Identify which cell holds the provided text, then report its [X, Y] central coordinate. 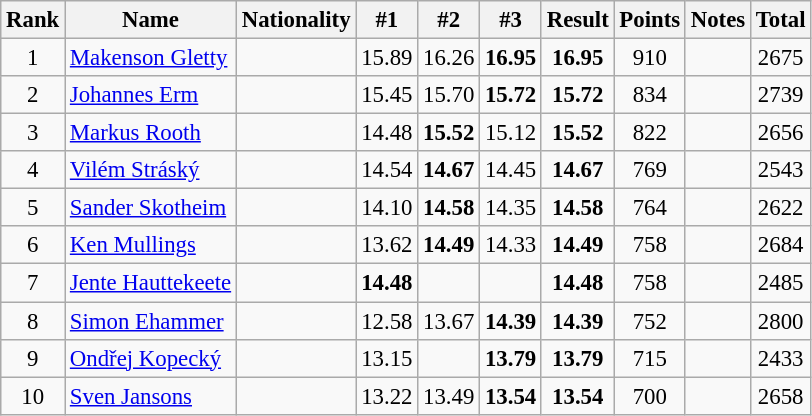
5 [33, 208]
2543 [780, 170]
16.26 [449, 58]
1 [33, 58]
2485 [780, 283]
2658 [780, 396]
14.45 [511, 170]
Points [650, 20]
#3 [511, 20]
12.58 [387, 321]
700 [650, 396]
769 [650, 170]
Vilém Stráský [151, 170]
Result [578, 20]
2684 [780, 245]
#1 [387, 20]
Notes [718, 20]
15.89 [387, 58]
13.67 [449, 321]
Total [780, 20]
10 [33, 396]
Rank [33, 20]
15.12 [511, 133]
752 [650, 321]
2 [33, 95]
Markus Rooth [151, 133]
15.70 [449, 95]
14.33 [511, 245]
Name [151, 20]
2433 [780, 358]
Ken Mullings [151, 245]
2800 [780, 321]
Makenson Gletty [151, 58]
2675 [780, 58]
9 [33, 358]
2656 [780, 133]
764 [650, 208]
4 [33, 170]
15.45 [387, 95]
7 [33, 283]
14.35 [511, 208]
910 [650, 58]
Nationality [296, 20]
834 [650, 95]
Ondřej Kopecký [151, 358]
822 [650, 133]
715 [650, 358]
8 [33, 321]
2739 [780, 95]
13.15 [387, 358]
3 [33, 133]
6 [33, 245]
#2 [449, 20]
Sven Jansons [151, 396]
Johannes Erm [151, 95]
13.49 [449, 396]
13.62 [387, 245]
Jente Hauttekeete [151, 283]
14.10 [387, 208]
2622 [780, 208]
14.54 [387, 170]
13.22 [387, 396]
Sander Skotheim [151, 208]
Simon Ehammer [151, 321]
